Locate the cell with the specified text and output its [X, Y] center coordinate. 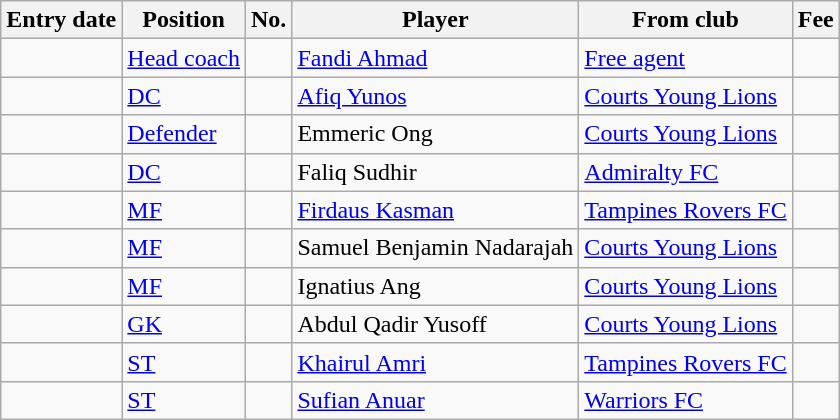
Free agent [686, 58]
Ignatius Ang [436, 286]
GK [184, 324]
Sufian Anuar [436, 400]
Position [184, 20]
No. [268, 20]
Abdul Qadir Yusoff [436, 324]
Afiq Yunos [436, 96]
Fee [816, 20]
From club [686, 20]
Emmeric Ong [436, 134]
Entry date [62, 20]
Player [436, 20]
Faliq Sudhir [436, 172]
Warriors FC [686, 400]
Samuel Benjamin Nadarajah [436, 248]
Firdaus Kasman [436, 210]
Khairul Amri [436, 362]
Fandi Ahmad [436, 58]
Head coach [184, 58]
Admiralty FC [686, 172]
Defender [184, 134]
